For the text-containing cell, return its midpoint in [x, y] coordinate format. 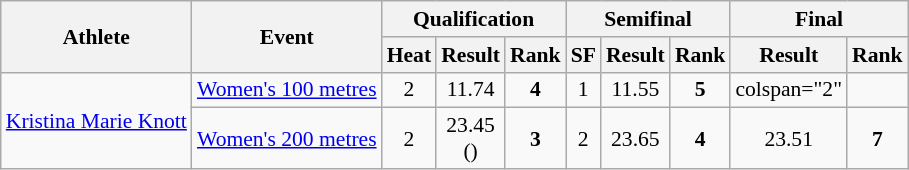
5 [700, 90]
Final [818, 19]
Semifinal [648, 19]
11.74 [470, 90]
23.51 [788, 138]
3 [536, 138]
Women's 200 metres [287, 138]
Qualification [474, 19]
Heat [409, 55]
11.55 [636, 90]
23.65 [636, 138]
1 [584, 90]
Kristina Marie Knott [96, 120]
Women's 100 metres [287, 90]
7 [878, 138]
Event [287, 36]
Athlete [96, 36]
23.45() [470, 138]
colspan="2" [788, 90]
SF [584, 55]
